Search for the cell housing the specified text and yield its [X, Y] center coordinate. 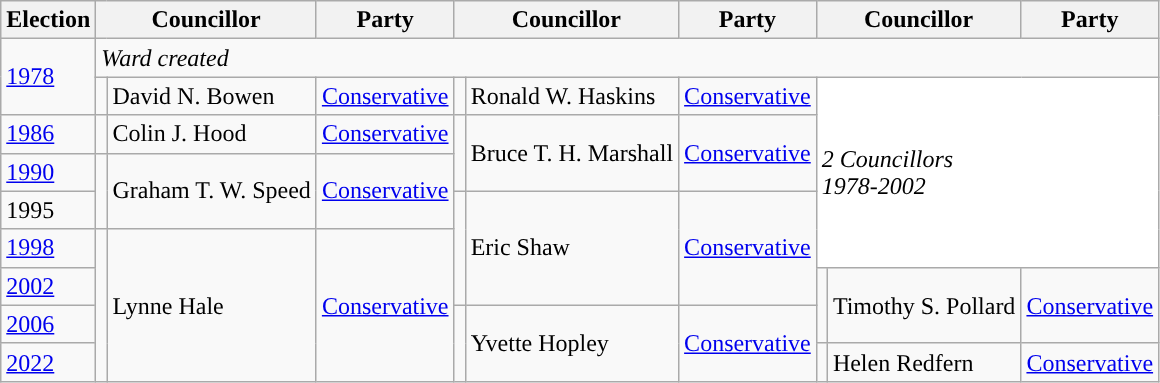
Colin J. Hood [212, 134]
1986 [48, 134]
2 Councillors1978-2002 [987, 172]
2002 [48, 286]
1998 [48, 248]
Eric Shaw [572, 248]
Election [48, 20]
Bruce T. H. Marshall [572, 153]
Yvette Hopley [572, 343]
Helen Redfern [924, 362]
Lynne Hale [212, 305]
Graham T. W. Speed [212, 191]
2022 [48, 362]
1990 [48, 172]
David N. Bowen [212, 96]
Timothy S. Pollard [924, 305]
2006 [48, 324]
Ronald W. Haskins [572, 96]
Ward created [628, 58]
1995 [48, 210]
1978 [48, 77]
